Detect which cell encompasses the target text, then output its (X, Y) center coordinate. 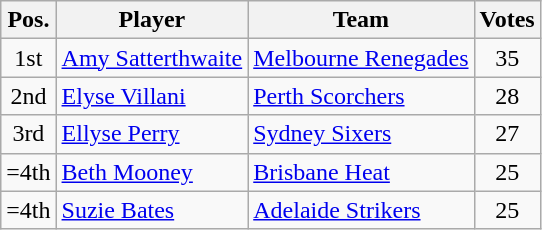
3rd (28, 134)
Team (361, 20)
Sydney Sixers (361, 134)
28 (507, 96)
Elyse Villani (152, 96)
Player (152, 20)
Adelaide Strikers (361, 210)
Melbourne Renegades (361, 58)
2nd (28, 96)
Suzie Bates (152, 210)
Votes (507, 20)
Brisbane Heat (361, 172)
Amy Satterthwaite (152, 58)
Pos. (28, 20)
35 (507, 58)
Perth Scorchers (361, 96)
27 (507, 134)
Ellyse Perry (152, 134)
1st (28, 58)
Beth Mooney (152, 172)
